From the cell containing the given text, extract its center point as (x, y) coordinate. 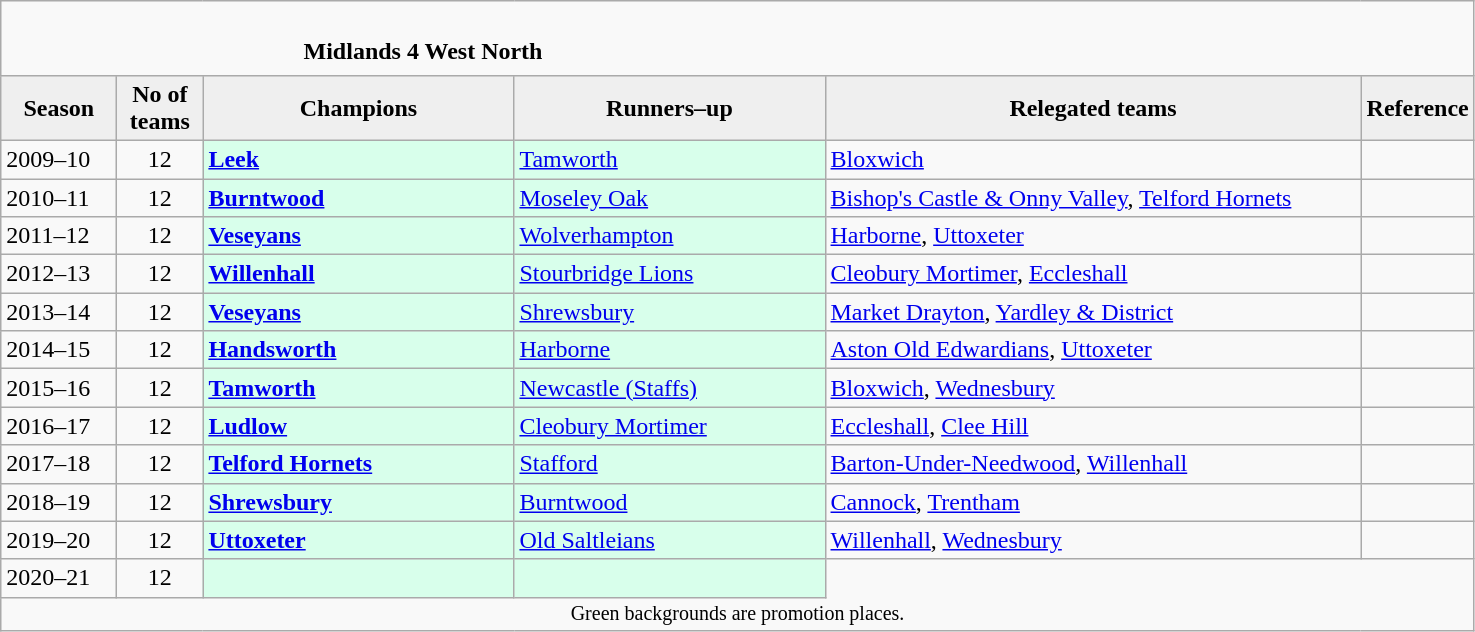
2017–18 (59, 464)
Harborne, Uttoxeter (1093, 236)
Cannock, Trentham (1093, 502)
Wolverhampton (670, 236)
Willenhall, Wednesbury (1093, 540)
Newcastle (Staffs) (670, 388)
Eccleshall, Clee Hill (1093, 426)
Season (59, 108)
Harborne (670, 350)
2012–13 (59, 274)
2019–20 (59, 540)
Ludlow (358, 426)
No of teams (160, 108)
Leek (358, 159)
Champions (358, 108)
Old Saltleians (670, 540)
2015–16 (59, 388)
2009–10 (59, 159)
2011–12 (59, 236)
Moseley Oak (670, 197)
Reference (1418, 108)
Uttoxeter (358, 540)
Bloxwich (1093, 159)
Handsworth (358, 350)
Runners–up (670, 108)
2016–17 (59, 426)
Barton-Under-Needwood, Willenhall (1093, 464)
Aston Old Edwardians, Uttoxeter (1093, 350)
Cleobury Mortimer (670, 426)
Telford Hornets (358, 464)
Stafford (670, 464)
Green backgrounds are promotion places. (738, 614)
2014–15 (59, 350)
Stourbridge Lions (670, 274)
2010–11 (59, 197)
Market Drayton, Yardley & District (1093, 312)
Willenhall (358, 274)
2020–21 (59, 578)
Cleobury Mortimer, Eccleshall (1093, 274)
Bishop's Castle & Onny Valley, Telford Hornets (1093, 197)
Bloxwich, Wednesbury (1093, 388)
2013–14 (59, 312)
Relegated teams (1093, 108)
2018–19 (59, 502)
